Determine the (X, Y) coordinate at the center of the cell enclosing the given text.  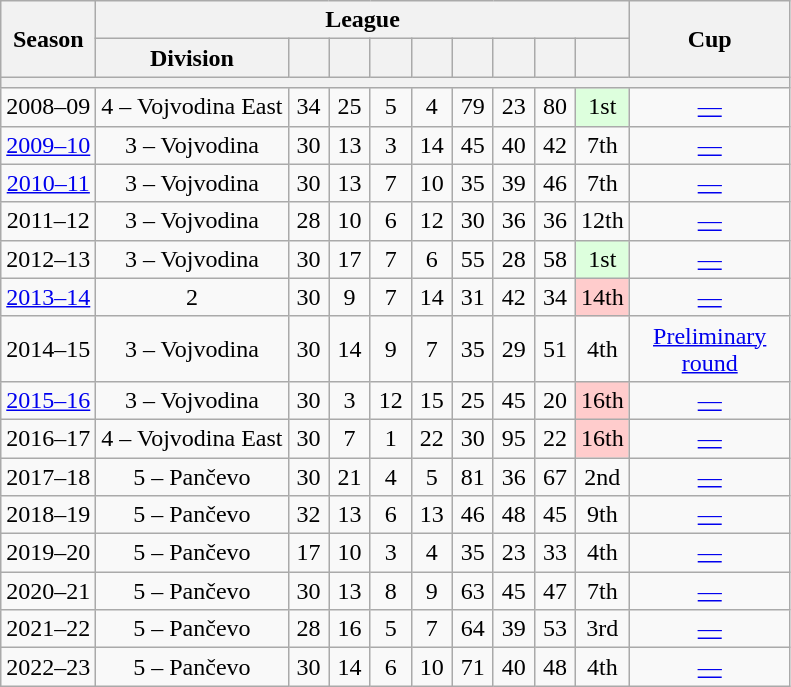
2011–12 (48, 221)
League (362, 20)
Season (48, 39)
2 (192, 297)
Cup (710, 39)
55 (472, 259)
32 (308, 515)
3rd (602, 629)
2016–17 (48, 438)
95 (514, 438)
20 (554, 400)
2010–11 (48, 183)
1 (390, 438)
2009–10 (48, 145)
64 (472, 629)
67 (554, 477)
31 (472, 297)
14th (602, 297)
58 (554, 259)
16 (350, 629)
2012–13 (48, 259)
51 (554, 348)
2015–16 (48, 400)
2018–19 (48, 515)
2017–18 (48, 477)
29 (514, 348)
2019–20 (48, 553)
2nd (602, 477)
33 (554, 553)
2014–15 (48, 348)
71 (472, 667)
12th (602, 221)
81 (472, 477)
2008–09 (48, 107)
79 (472, 107)
63 (472, 591)
47 (554, 591)
15 (432, 400)
Division (192, 58)
2013–14 (48, 297)
2021–22 (48, 629)
80 (554, 107)
21 (350, 477)
53 (554, 629)
8 (390, 591)
2020–21 (48, 591)
2022–23 (48, 667)
Preliminary round (710, 348)
9th (602, 515)
